Return the (x, y) coordinate for the center point of the cell that contains the specified text.  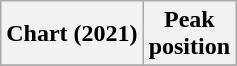
Chart (2021) (72, 34)
Peakposition (189, 34)
